For the text-containing cell, return its midpoint in [x, y] coordinate format. 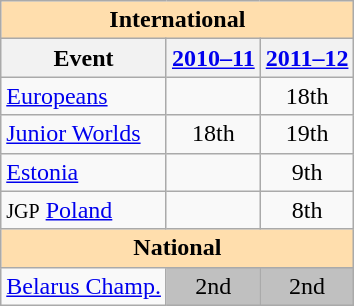
National [178, 248]
JGP Poland [84, 210]
19th [307, 134]
8th [307, 210]
2010–11 [213, 58]
Event [84, 58]
2011–12 [307, 58]
9th [307, 172]
Europeans [84, 96]
Junior Worlds [84, 134]
Estonia [84, 172]
International [178, 20]
Belarus Champ. [84, 286]
